Identify which cell holds the provided text, then report its [x, y] central coordinate. 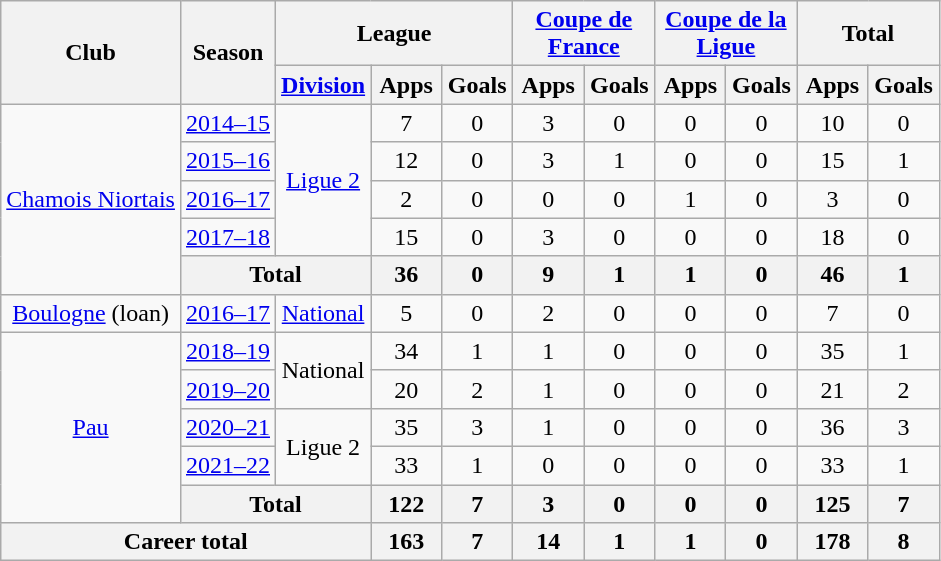
9 [548, 275]
12 [406, 161]
2015–16 [228, 161]
Coupe de France [584, 34]
2018–19 [228, 351]
21 [832, 389]
2019–20 [228, 389]
Boulogne (loan) [91, 313]
2014–15 [228, 123]
Career total [186, 542]
122 [406, 503]
5 [406, 313]
46 [832, 275]
18 [832, 237]
Pau [91, 427]
Chamois Niortais [91, 199]
2020–21 [228, 427]
34 [406, 351]
10 [832, 123]
178 [832, 542]
Club [91, 52]
14 [548, 542]
Division [324, 85]
2017–18 [228, 237]
125 [832, 503]
Coupe de la Ligue [726, 34]
League [394, 34]
Season [228, 52]
2021–22 [228, 465]
8 [904, 542]
163 [406, 542]
20 [406, 389]
